Determine the [X, Y] coordinate at the center of the cell enclosing the given text.  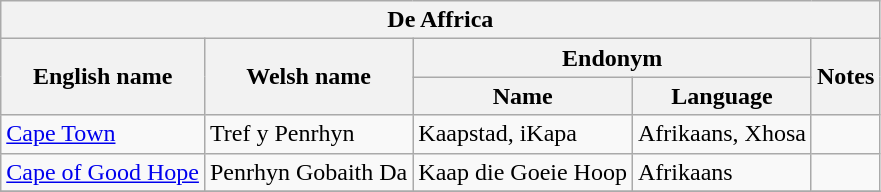
Name [523, 96]
Penrhyn Gobaith Da [308, 172]
Afrikaans [722, 172]
Kaapstad, iKapa [523, 134]
Afrikaans, Xhosa [722, 134]
English name [103, 77]
Kaap die Goeie Hoop [523, 172]
Notes [845, 77]
Tref y Penrhyn [308, 134]
De Affrica [440, 20]
Cape Town [103, 134]
Language [722, 96]
Cape of Good Hope [103, 172]
Welsh name [308, 77]
Endonym [612, 58]
